Pinpoint the cell where the given text exists, returning its (x, y) midpoint coordinate. 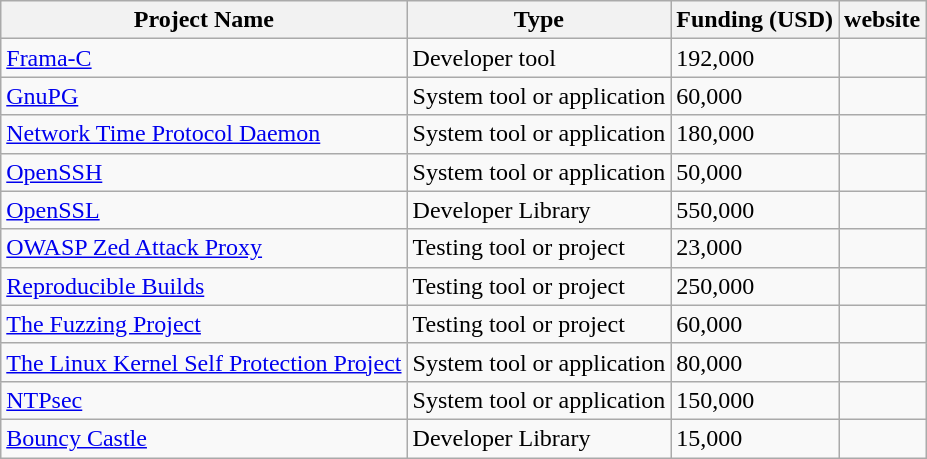
OWASP Zed Attack Proxy (204, 248)
192,000 (755, 58)
Funding (USD) (755, 20)
Type (539, 20)
NTPsec (204, 400)
Developer tool (539, 58)
180,000 (755, 134)
550,000 (755, 210)
OpenSSL (204, 210)
Bouncy Castle (204, 438)
50,000 (755, 172)
OpenSSH (204, 172)
Frama-C (204, 58)
80,000 (755, 362)
Network Time Protocol Daemon (204, 134)
Reproducible Builds (204, 286)
The Linux Kernel Self Protection Project (204, 362)
Project Name (204, 20)
website (882, 20)
15,000 (755, 438)
23,000 (755, 248)
250,000 (755, 286)
GnuPG (204, 96)
150,000 (755, 400)
The Fuzzing Project (204, 324)
